Scan for the cell matching the given text and deliver its (X, Y) coordinate at center. 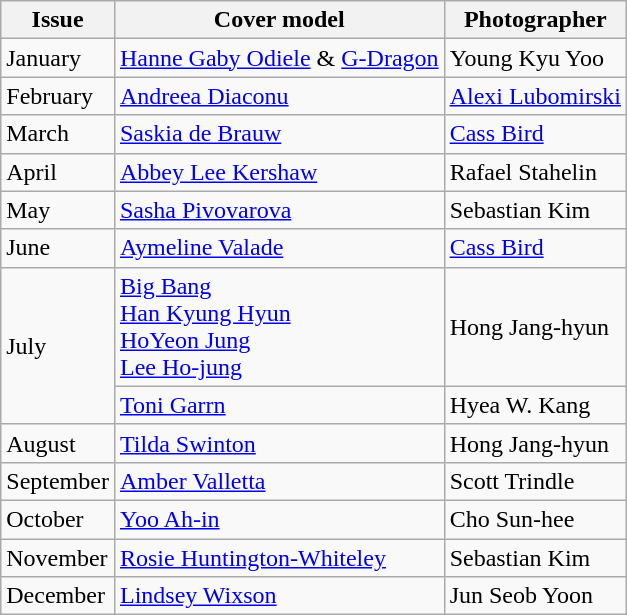
Yoo Ah-in (279, 519)
April (58, 172)
Scott Trindle (535, 481)
June (58, 248)
Andreea Diaconu (279, 96)
Photographer (535, 20)
Issue (58, 20)
Young Kyu Yoo (535, 58)
Cho Sun-hee (535, 519)
Saskia de Brauw (279, 134)
Tilda Swinton (279, 443)
March (58, 134)
Amber Valletta (279, 481)
February (58, 96)
Big BangHan Kyung HyunHoYeon JungLee Ho-jung (279, 326)
Toni Garrn (279, 405)
Hyea W. Kang (535, 405)
October (58, 519)
Rafael Stahelin (535, 172)
September (58, 481)
Alexi Lubomirski (535, 96)
December (58, 596)
Abbey Lee Kershaw (279, 172)
January (58, 58)
July (58, 346)
Lindsey Wixson (279, 596)
Sasha Pivovarova (279, 210)
Aymeline Valade (279, 248)
Jun Seob Yoon (535, 596)
Rosie Huntington-Whiteley (279, 557)
Hanne Gaby Odiele & G-Dragon (279, 58)
May (58, 210)
August (58, 443)
Cover model (279, 20)
November (58, 557)
